Provide the (x, y) coordinate of the cell's center where the given text is located.  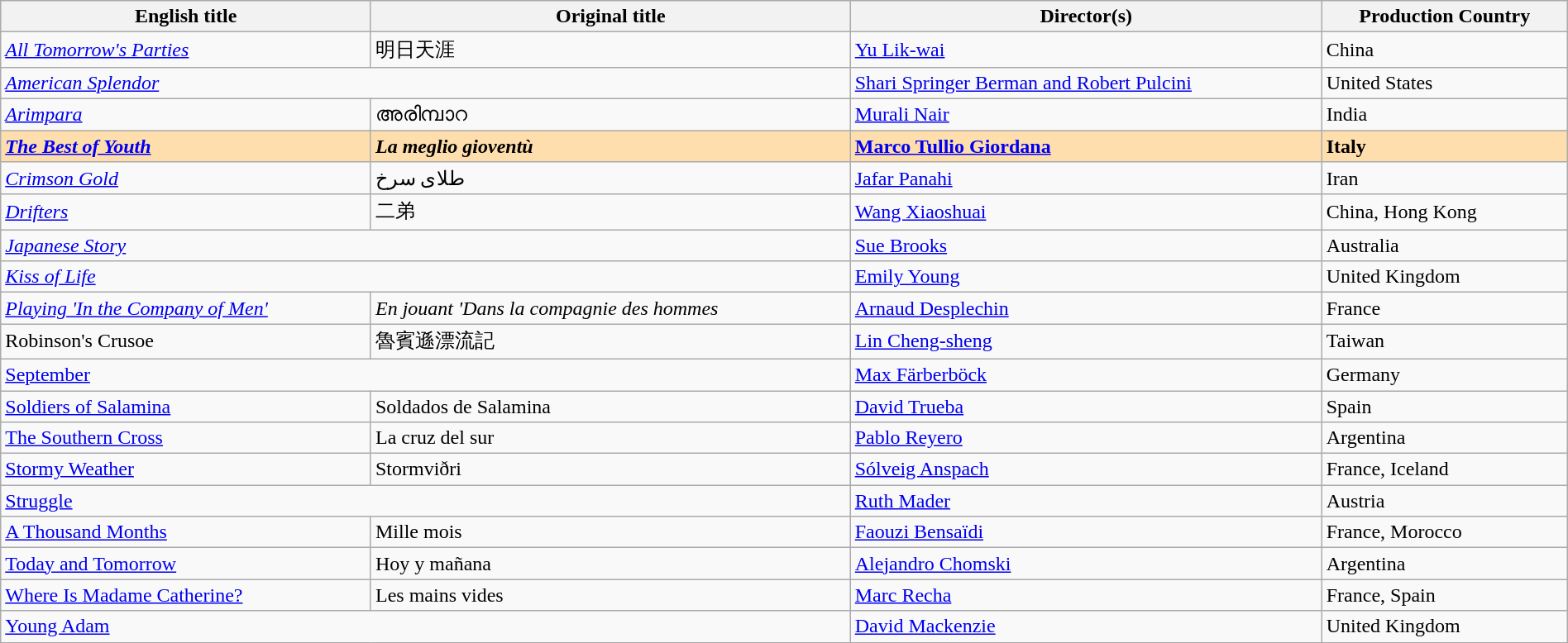
二弟 (610, 212)
Where Is Madame Catherine? (186, 595)
American Splendor (425, 83)
طلای سرخ (610, 179)
China (1444, 50)
Pablo Reyero (1086, 438)
Ruth Mader (1086, 501)
France, Spain (1444, 595)
France (1444, 308)
Soldiers of Salamina (186, 406)
Faouzi Bensaïdi (1086, 532)
Iran (1444, 179)
Playing 'In the Company of Men' (186, 308)
En jouant 'Dans la compagnie des hommes (610, 308)
The Best of Youth (186, 146)
Alejandro Chomski (1086, 564)
Kiss of Life (425, 277)
Robinson's Crusoe (186, 342)
Australia (1444, 245)
Arimpara (186, 114)
Stormy Weather (186, 469)
The Southern Cross (186, 438)
David Trueba (1086, 406)
Marc Recha (1086, 595)
Sólveig Anspach (1086, 469)
明日天涯 (610, 50)
English title (186, 17)
Marco Tullio Giordana (1086, 146)
Arnaud Desplechin (1086, 308)
Jafar Panahi (1086, 179)
Japanese Story (425, 245)
Original title (610, 17)
La meglio gioventù (610, 146)
September (425, 374)
Wang Xiaoshuai (1086, 212)
Hoy y mañana (610, 564)
Spain (1444, 406)
France, Morocco (1444, 532)
Struggle (425, 501)
India (1444, 114)
Taiwan (1444, 342)
Murali Nair (1086, 114)
Emily Young (1086, 277)
Italy (1444, 146)
Soldados de Salamina (610, 406)
Production Country (1444, 17)
A Thousand Months (186, 532)
Shari Springer Berman and Robert Pulcini (1086, 83)
Austria (1444, 501)
China, Hong Kong (1444, 212)
United States (1444, 83)
La cruz del sur (610, 438)
Germany (1444, 374)
David Mackenzie (1086, 626)
Mille mois (610, 532)
Yu Lik-wai (1086, 50)
All Tomorrow's Parties (186, 50)
അരിമ്പാറ (610, 114)
Sue Brooks (1086, 245)
魯賓遜漂流記 (610, 342)
Les mains vides (610, 595)
Drifters (186, 212)
Today and Tomorrow (186, 564)
Lin Cheng-sheng (1086, 342)
Max Färberböck (1086, 374)
Young Adam (425, 626)
Crimson Gold (186, 179)
Director(s) (1086, 17)
France, Iceland (1444, 469)
Stormviðri (610, 469)
